Identify which cell holds the provided text, then report its [X, Y] central coordinate. 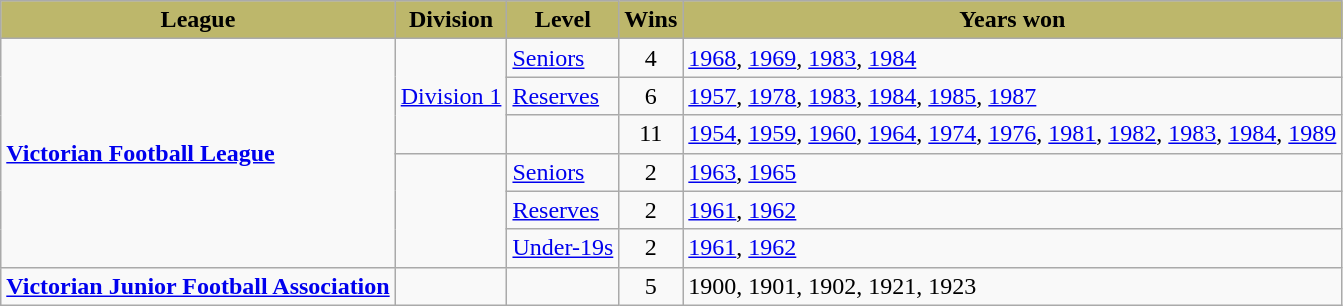
1954, 1959, 1960, 1964, 1974, 1976, 1981, 1982, 1983, 1984, 1989 [1012, 134]
Level [563, 20]
1968, 1969, 1983, 1984 [1012, 58]
Victorian Football League [198, 153]
Wins [651, 20]
11 [651, 134]
Years won [1012, 20]
Under-19s [563, 248]
Division [451, 20]
4 [651, 58]
6 [651, 96]
5 [651, 286]
League [198, 20]
Division 1 [451, 96]
1963, 1965 [1012, 172]
1900, 1901, 1902, 1921, 1923 [1012, 286]
Victorian Junior Football Association [198, 286]
1957, 1978, 1983, 1984, 1985, 1987 [1012, 96]
